Detect which cell encompasses the target text, then output its (x, y) center coordinate. 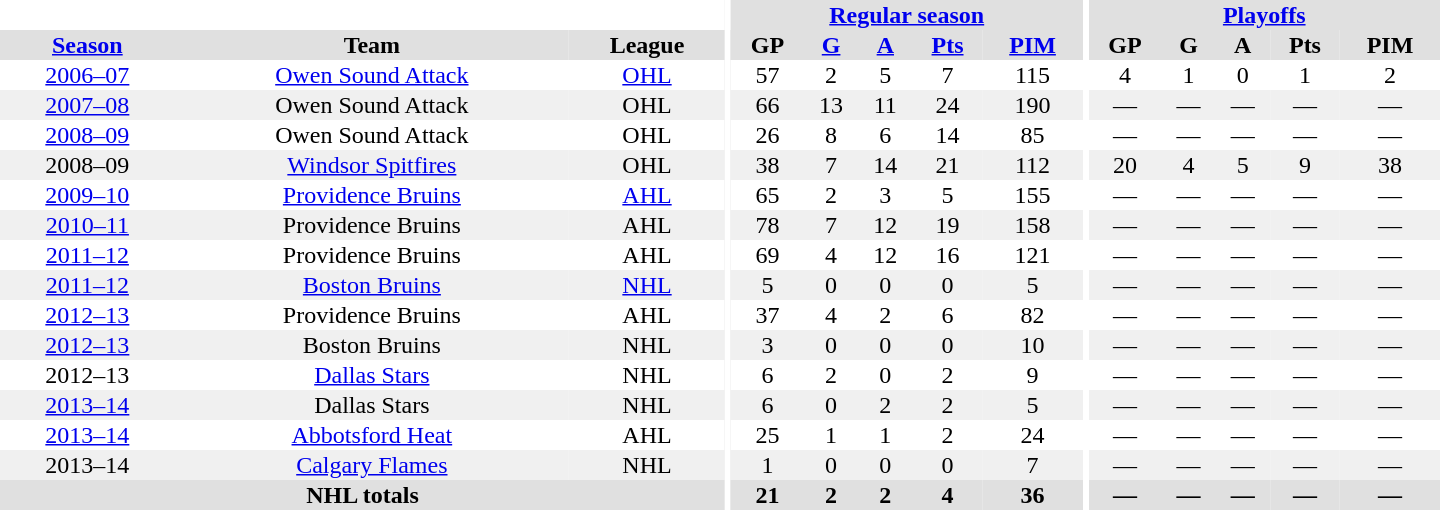
85 (1033, 135)
190 (1033, 105)
121 (1033, 255)
57 (768, 75)
69 (768, 255)
2007–08 (88, 105)
115 (1033, 75)
13 (831, 105)
112 (1033, 165)
155 (1033, 195)
65 (768, 195)
2010–11 (88, 225)
Regular season (906, 15)
82 (1033, 315)
NHL totals (362, 495)
Playoffs (1264, 15)
Abbotsford Heat (372, 435)
78 (768, 225)
10 (1033, 345)
Team (372, 45)
2009–10 (88, 195)
20 (1124, 165)
2006–07 (88, 75)
25 (768, 435)
Windsor Spitfires (372, 165)
158 (1033, 225)
8 (831, 135)
11 (885, 105)
16 (947, 255)
Season (88, 45)
36 (1033, 495)
Calgary Flames (372, 465)
37 (768, 315)
66 (768, 105)
26 (768, 135)
19 (947, 225)
League (647, 45)
